Pinpoint the cell where the given text exists, returning its (X, Y) midpoint coordinate. 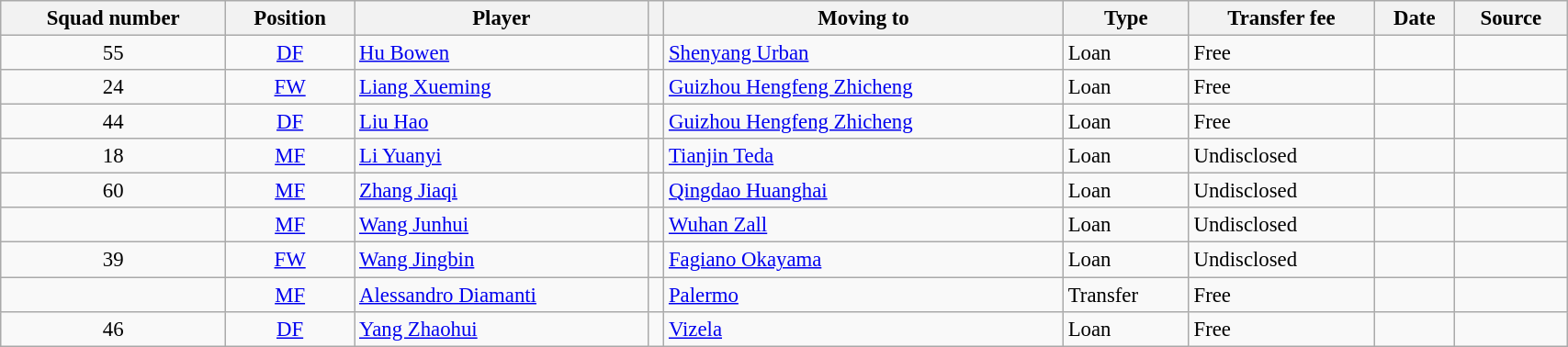
Liang Xueming (502, 87)
Liu Hao (502, 122)
Alessandro Diamanti (502, 295)
Player (502, 18)
46 (114, 329)
Fagiano Okayama (863, 260)
24 (114, 87)
Moving to (863, 18)
55 (114, 53)
18 (114, 156)
Source (1511, 18)
Position (290, 18)
60 (114, 191)
Transfer fee (1280, 18)
Wang Junhui (502, 225)
Wuhan Zall (863, 225)
Li Yuanyi (502, 156)
Shenyang Urban (863, 53)
Yang Zhaohui (502, 329)
Transfer (1126, 295)
Date (1415, 18)
Squad number (114, 18)
Hu Bowen (502, 53)
Tianjin Teda (863, 156)
Type (1126, 18)
Vizela (863, 329)
Zhang Jiaqi (502, 191)
Qingdao Huanghai (863, 191)
39 (114, 260)
Wang Jingbin (502, 260)
Palermo (863, 295)
44 (114, 122)
